Return the (X, Y) coordinate for the center point of the cell that contains the specified text.  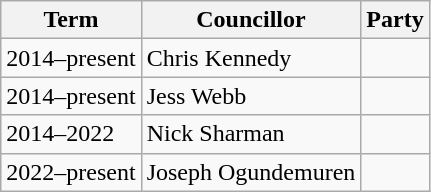
Joseph Ogundemuren (251, 172)
Nick Sharman (251, 134)
Jess Webb (251, 96)
Party (395, 20)
Councillor (251, 20)
Chris Kennedy (251, 58)
2014–2022 (71, 134)
Term (71, 20)
2022–present (71, 172)
